Capture the cell that displays the provided text and extract its (X, Y) central coordinate. 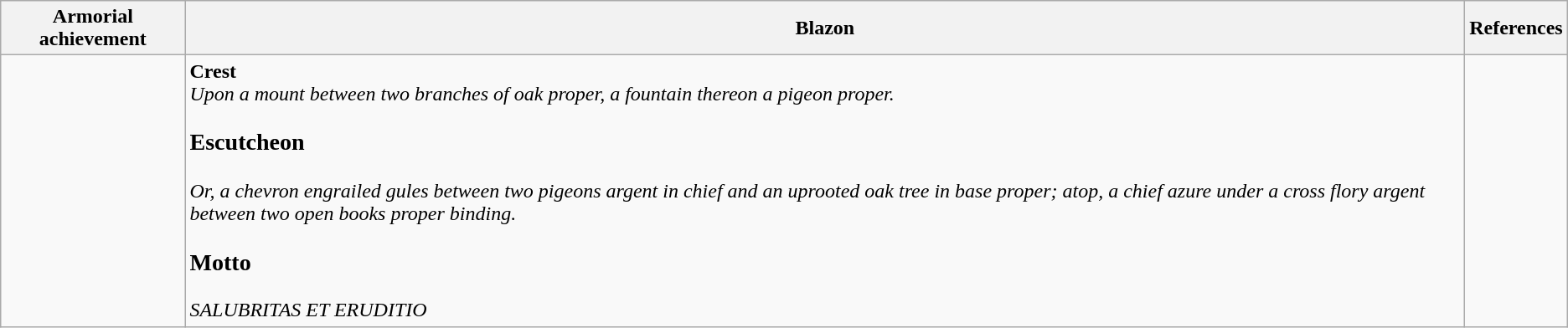
References (1516, 28)
Armorial achievement (93, 28)
Blazon (825, 28)
